Determine the [X, Y] coordinate at the center of the cell enclosing the given text.  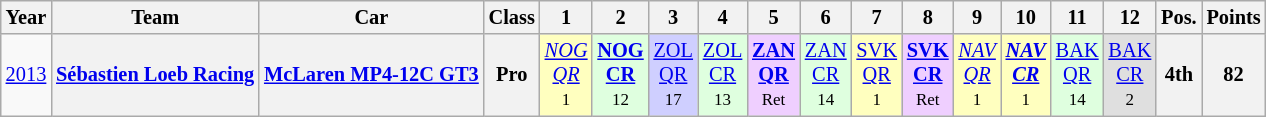
8 [928, 17]
NAVQR1 [978, 75]
Team [155, 17]
NOGCR12 [620, 75]
5 [774, 17]
Class [512, 17]
SVKQR1 [876, 75]
BAKQR14 [1078, 75]
BAKCR2 [1130, 75]
Car [371, 17]
ZANCR14 [826, 75]
3 [674, 17]
1 [566, 17]
11 [1078, 17]
NOGQR1 [566, 75]
82 [1234, 75]
McLaren MP4-12C GT3 [371, 75]
2 [620, 17]
Points [1234, 17]
SVKCRRet [928, 75]
ZANQRRet [774, 75]
9 [978, 17]
12 [1130, 17]
4 [722, 17]
Sébastien Loeb Racing [155, 75]
Pos. [1178, 17]
ZOLQR17 [674, 75]
6 [826, 17]
4th [1178, 75]
NAVCR1 [1026, 75]
Pro [512, 75]
Year [26, 17]
10 [1026, 17]
2013 [26, 75]
ZOLCR13 [722, 75]
7 [876, 17]
